Find where the given text appears and provide that cell's center as [x, y] coordinate. 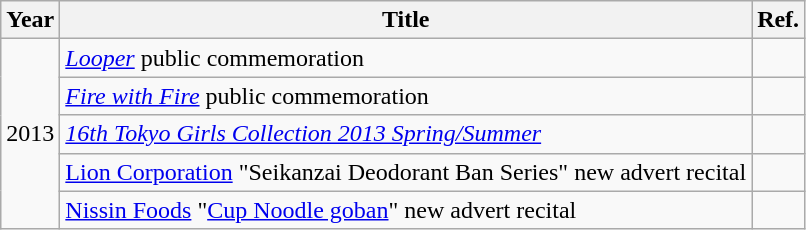
Title [406, 20]
Fire with Fire public commemoration [406, 96]
Year [30, 20]
Looper public commemoration [406, 58]
Lion Corporation "Seikanzai Deodorant Ban Series" new advert recital [406, 172]
Ref. [778, 20]
Nissin Foods "Cup Noodle goban" new advert recital [406, 210]
16th Tokyo Girls Collection 2013 Spring/Summer [406, 134]
2013 [30, 134]
